Output the (X, Y) coordinate of the center of the cell containing the given text.  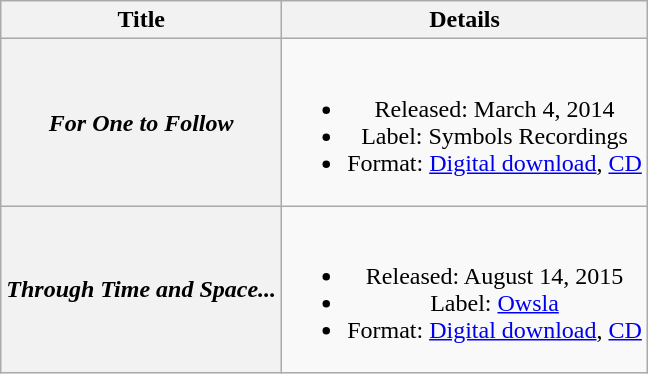
Through Time and Space... (142, 290)
For One to Follow (142, 122)
Released: August 14, 2015Label: OwslaFormat: Digital download, CD (465, 290)
Title (142, 20)
Details (465, 20)
Released: March 4, 2014Label: Symbols RecordingsFormat: Digital download, CD (465, 122)
